Determine the [X, Y] coordinate at the center of the cell enclosing the given text.  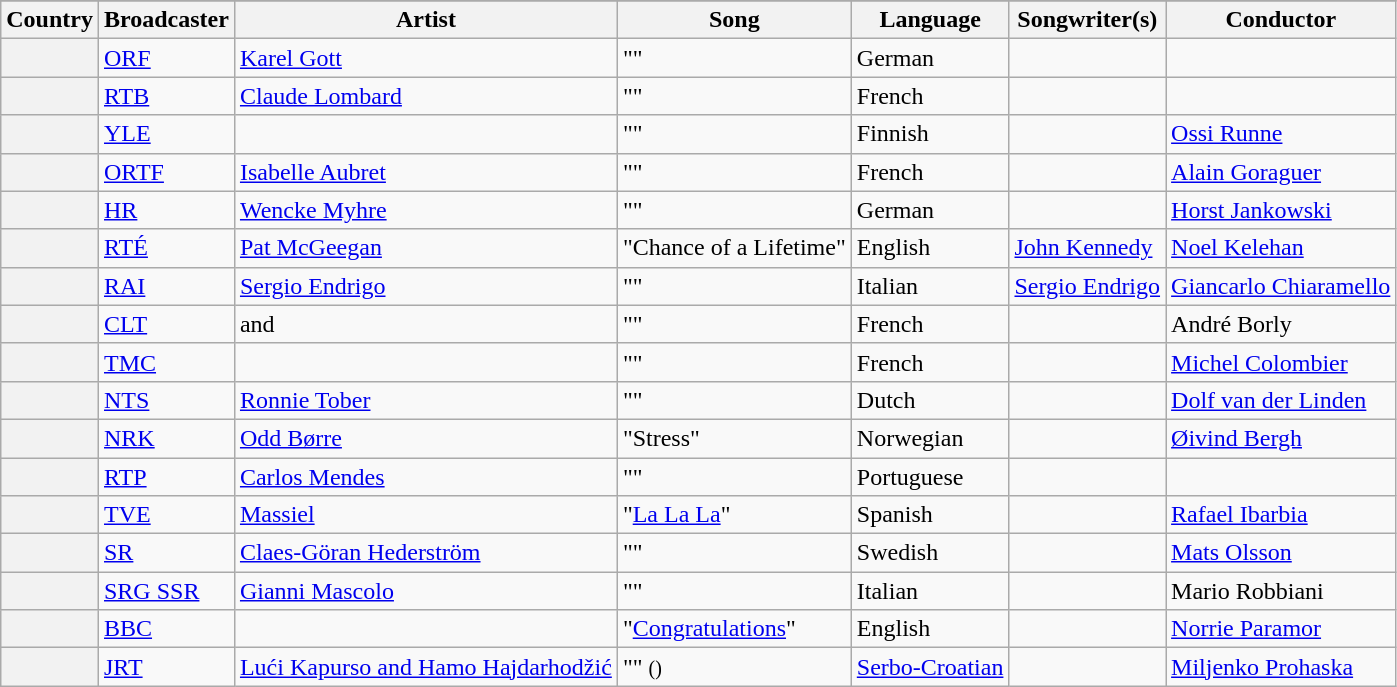
Finnish [930, 134]
Songwriter(s) [1088, 20]
Swedish [930, 553]
BBC [166, 629]
ORTF [166, 172]
John Kennedy [1088, 248]
Odd Børre [426, 438]
"" () [734, 667]
YLE [166, 134]
SRG SSR [166, 591]
Spanish [930, 515]
Karel Gott [426, 58]
Broadcaster [166, 20]
"La La La" [734, 515]
Claude Lombard [426, 96]
Rafael Ibarbia [1281, 515]
Norwegian [930, 438]
TMC [166, 362]
CLT [166, 324]
SR [166, 553]
Ossi Runne [1281, 134]
Dutch [930, 400]
Gianni Mascolo [426, 591]
Country [50, 20]
Claes-Göran Hederström [426, 553]
and [426, 324]
Song [734, 20]
Pat McGeegan [426, 248]
"Congratulations" [734, 629]
RTB [166, 96]
Mats Olsson [1281, 553]
Michel Colombier [1281, 362]
Wencke Myhre [426, 210]
"Stress" [734, 438]
JRT [166, 667]
HR [166, 210]
Lući Kapurso and Hamo Hajdarhodžić [426, 667]
Mario Robbiani [1281, 591]
Carlos Mendes [426, 477]
Norrie Paramor [1281, 629]
Miljenko Prohaska [1281, 667]
Horst Jankowski [1281, 210]
Giancarlo Chiaramello [1281, 286]
André Borly [1281, 324]
Language [930, 20]
Isabelle Aubret [426, 172]
Noel Kelehan [1281, 248]
Artist [426, 20]
NRK [166, 438]
TVE [166, 515]
Massiel [426, 515]
Conductor [1281, 20]
RAI [166, 286]
Portuguese [930, 477]
"Chance of a Lifetime" [734, 248]
RTP [166, 477]
Serbo-Croatian [930, 667]
Alain Goraguer [1281, 172]
Øivind Bergh [1281, 438]
Dolf van der Linden [1281, 400]
Ronnie Tober [426, 400]
ORF [166, 58]
NTS [166, 400]
RTÉ [166, 248]
